Identify which cell holds the provided text, then report its [X, Y] central coordinate. 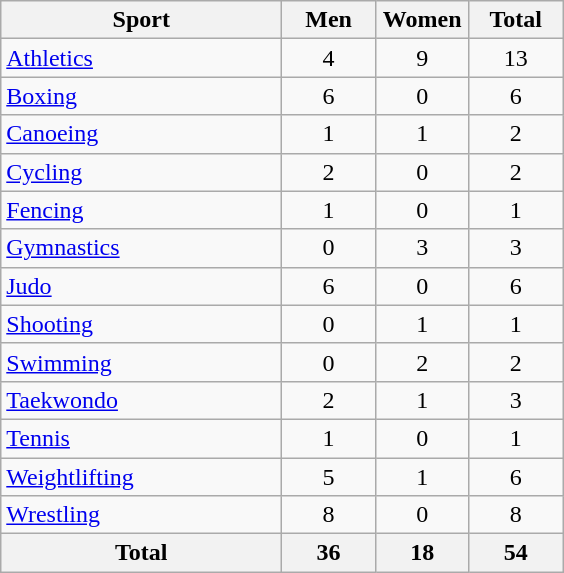
Cycling [142, 172]
4 [329, 58]
Shooting [142, 324]
Taekwondo [142, 400]
Athletics [142, 58]
Men [329, 20]
Women [422, 20]
Tennis [142, 438]
54 [516, 553]
Fencing [142, 210]
Weightlifting [142, 477]
Judo [142, 286]
Boxing [142, 96]
36 [329, 553]
5 [329, 477]
Sport [142, 20]
Wrestling [142, 515]
Canoeing [142, 134]
Gymnastics [142, 248]
9 [422, 58]
13 [516, 58]
Swimming [142, 362]
18 [422, 553]
